Return the [x, y] coordinate for the center point of the cell that contains the specified text.  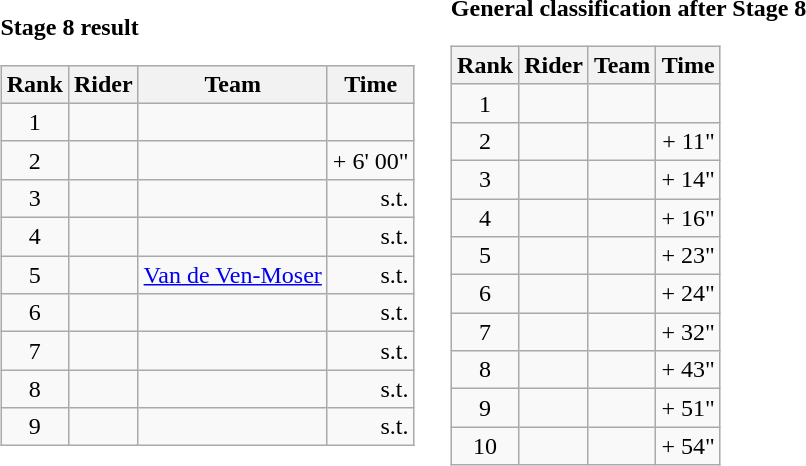
10 [486, 446]
+ 24" [688, 294]
+ 6' 00" [370, 160]
+ 54" [688, 446]
+ 32" [688, 332]
+ 16" [688, 217]
+ 43" [688, 370]
+ 23" [688, 256]
+ 51" [688, 408]
Van de Ven-Moser [232, 275]
+ 14" [688, 179]
+ 11" [688, 141]
